Extract the [X, Y] coordinate from the center of the cell holding the provided text.  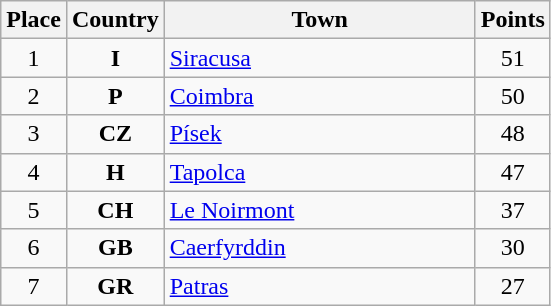
Patras [320, 286]
7 [34, 286]
Points [512, 20]
4 [34, 172]
3 [34, 134]
30 [512, 248]
Town [320, 20]
2 [34, 96]
48 [512, 134]
50 [512, 96]
5 [34, 210]
Siracusa [320, 58]
1 [34, 58]
51 [512, 58]
37 [512, 210]
I [115, 58]
Coimbra [320, 96]
H [115, 172]
47 [512, 172]
GB [115, 248]
P [115, 96]
Písek [320, 134]
6 [34, 248]
Country [115, 20]
CZ [115, 134]
Caerfyrddin [320, 248]
GR [115, 286]
CH [115, 210]
Le Noirmont [320, 210]
Place [34, 20]
27 [512, 286]
Tapolca [320, 172]
